Scan for the cell matching the given text and deliver its (x, y) coordinate at center. 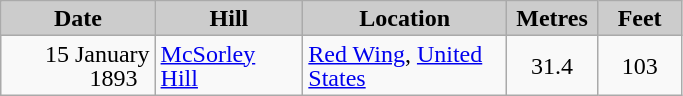
Feet (639, 18)
103 (639, 66)
Date (78, 18)
15 January 1893 (78, 66)
Location (405, 18)
31.4 (552, 66)
Metres (552, 18)
McSorley Hill (229, 66)
Hill (229, 18)
Red Wing, United States (405, 66)
